Output the [x, y] coordinate of the center of the cell containing the given text.  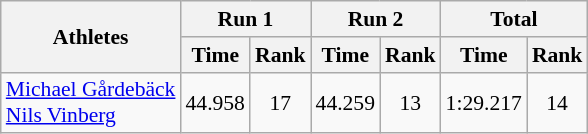
44.958 [214, 102]
Total [514, 19]
1:29.217 [484, 102]
44.259 [346, 102]
14 [558, 102]
Run 1 [245, 19]
Michael GårdebäckNils Vinberg [91, 102]
Athletes [91, 36]
13 [410, 102]
17 [280, 102]
Run 2 [376, 19]
